From the cell containing the given text, extract its center point as [x, y] coordinate. 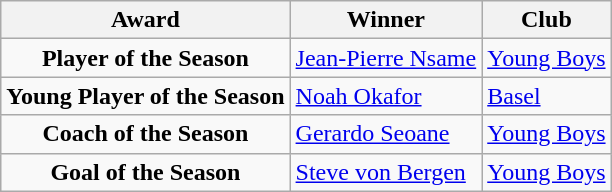
Player of the Season [146, 58]
Goal of the Season [146, 172]
Gerardo Seoane [386, 134]
Young Player of the Season [146, 96]
Noah Okafor [386, 96]
Coach of the Season [146, 134]
Winner [386, 20]
Club [546, 20]
Steve von Bergen [386, 172]
Basel [546, 96]
Award [146, 20]
Jean-Pierre Nsame [386, 58]
